For the text-containing cell, return its midpoint in [X, Y] coordinate format. 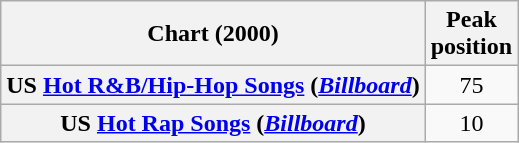
Chart (2000) [213, 34]
US Hot R&B/Hip-Hop Songs (Billboard) [213, 85]
US Hot Rap Songs (Billboard) [213, 123]
10 [471, 123]
75 [471, 85]
Peakposition [471, 34]
